For the text-containing cell, return its midpoint in [X, Y] coordinate format. 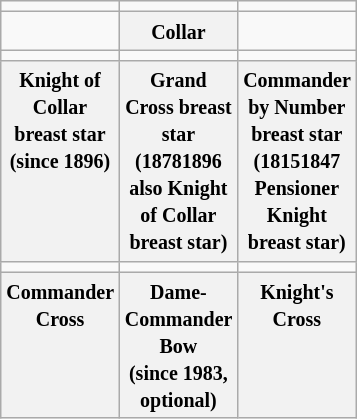
Grand Cross breast star(18781896 also Knight of Collar breast star) [178, 161]
Commander Cross [60, 345]
Collar [178, 31]
Knight's Cross [297, 345]
Knight of Collar breast star(since 1896) [60, 161]
Dame-Commander Bow(since 1983, optional) [178, 345]
Commander by Number breast star(18151847 Pensioner Knight breast star) [297, 161]
